Extract the [x, y] coordinate from the center of the cell holding the provided text.  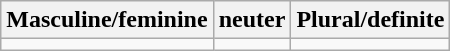
Plural/definite [370, 20]
Masculine/feminine [107, 20]
neuter [252, 20]
